Search for the cell housing the specified text and yield its [x, y] center coordinate. 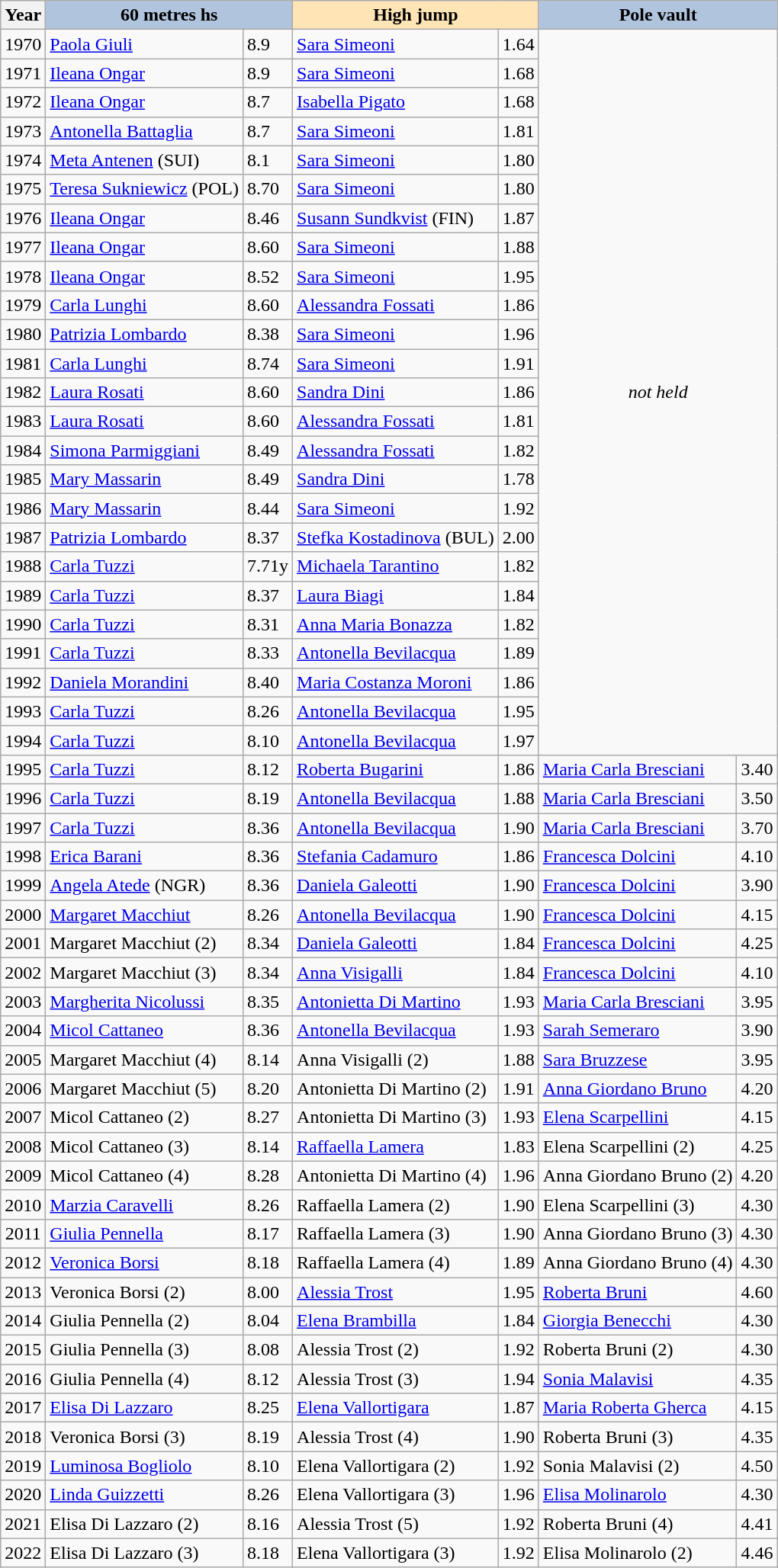
1992 [23, 682]
1994 [23, 740]
2021 [23, 1524]
Linda Guizzetti [145, 1495]
Maria Costanza Moroni [396, 682]
4.46 [757, 1553]
1988 [23, 566]
Isabella Pigato [396, 102]
2013 [23, 1292]
1995 [23, 769]
Sara Bruzzese [638, 1060]
Sonia Malavisi [638, 1379]
1989 [23, 595]
Margaret Macchiut (3) [145, 973]
Alessia Trost (2) [396, 1350]
4.41 [757, 1524]
1990 [23, 624]
2011 [23, 1233]
Daniela Morandini [145, 682]
1993 [23, 711]
Antonietta Di Martino (2) [396, 1089]
1997 [23, 827]
Roberta Bruni (3) [638, 1437]
8.74 [267, 364]
Anna Visigalli (2) [396, 1060]
1983 [23, 422]
Marzia Caravelli [145, 1204]
Elena Vallortigara (2) [396, 1466]
Alessia Trost (5) [396, 1524]
Veronica Borsi [145, 1262]
Roberta Bruni (2) [638, 1350]
Raffaella Lamera (4) [396, 1262]
Margaret Macchiut [145, 915]
Antonella Battaglia [145, 131]
Raffaella Lamera (2) [396, 1204]
8.46 [267, 218]
8.27 [267, 1117]
Elisa Molinarolo (2) [638, 1553]
Micol Cattaneo (3) [145, 1146]
Stefania Cadamuro [396, 857]
Maria Roberta Gherca [638, 1408]
Erica Barani [145, 857]
2008 [23, 1146]
2020 [23, 1495]
8.40 [267, 682]
Elena Scarpellini (3) [638, 1204]
2007 [23, 1117]
1970 [23, 44]
High jump [416, 15]
Veronica Borsi (2) [145, 1292]
Micol Cattaneo [145, 1031]
Raffaella Lamera [396, 1146]
Margaret Macchiut (2) [145, 944]
8.04 [267, 1321]
1987 [23, 537]
2019 [23, 1466]
8.16 [267, 1524]
Anna Giordano Bruno [638, 1089]
8.44 [267, 508]
Anna Giordano Bruno (3) [638, 1233]
Elena Vallortigara [396, 1408]
2002 [23, 973]
Antonietta Di Martino [396, 1002]
Angela Atede (NGR) [145, 886]
1984 [23, 451]
1991 [23, 653]
Margaret Macchiut (5) [145, 1089]
1998 [23, 857]
Meta Antenen (SUI) [145, 160]
8.38 [267, 334]
Alessia Trost [396, 1292]
1979 [23, 305]
Margherita Nicolussi [145, 1002]
8.33 [267, 653]
1971 [23, 73]
Simona Parmiggiani [145, 451]
Roberta Bruni [638, 1292]
Giorgia Benecchi [638, 1321]
Alessia Trost (3) [396, 1379]
8.70 [267, 189]
2005 [23, 1060]
Teresa Sukniewicz (POL) [145, 189]
Micol Cattaneo (4) [145, 1175]
Elena Scarpellini (2) [638, 1146]
Laura Biagi [396, 595]
1978 [23, 276]
Margaret Macchiut (4) [145, 1060]
Elena Scarpellini [638, 1117]
Raffaella Lamera (3) [396, 1233]
1975 [23, 189]
8.52 [267, 276]
Luminosa Bogliolo [145, 1466]
8.35 [267, 1002]
1.94 [519, 1379]
2010 [23, 1204]
Roberta Bruni (4) [638, 1524]
Giulia Pennella (4) [145, 1379]
8.31 [267, 624]
2004 [23, 1031]
1981 [23, 364]
not held [657, 393]
2017 [23, 1408]
2022 [23, 1553]
2001 [23, 944]
1973 [23, 131]
Veronica Borsi (3) [145, 1437]
Paola Giuli [145, 44]
8.00 [267, 1292]
Micol Cattaneo (2) [145, 1117]
Michaela Tarantino [396, 566]
Pole vault [657, 15]
1976 [23, 218]
8.08 [267, 1350]
Elisa Di Lazzaro (3) [145, 1553]
Giulia Pennella [145, 1233]
2018 [23, 1437]
1985 [23, 479]
1.64 [519, 44]
1.78 [519, 479]
2000 [23, 915]
Anna Visigalli [396, 973]
2.00 [519, 537]
1972 [23, 102]
2014 [23, 1321]
Stefka Kostadinova (BUL) [396, 537]
1974 [23, 160]
Antonietta Di Martino (4) [396, 1175]
Elisa Molinarolo [638, 1495]
Antonietta Di Martino (3) [396, 1117]
1996 [23, 798]
3.70 [757, 827]
2006 [23, 1089]
Giulia Pennella (3) [145, 1350]
1986 [23, 508]
1999 [23, 886]
2015 [23, 1350]
8.1 [267, 160]
Elena Brambilla [396, 1321]
8.25 [267, 1408]
8.20 [267, 1089]
8.28 [267, 1175]
4.60 [757, 1292]
8.17 [267, 1233]
60 metres hs [169, 15]
Sonia Malavisi (2) [638, 1466]
1977 [23, 247]
7.71y [267, 566]
4.50 [757, 1466]
Anna Maria Bonazza [396, 624]
Alessia Trost (4) [396, 1437]
2009 [23, 1175]
1982 [23, 393]
Anna Giordano Bruno (4) [638, 1262]
Elisa Di Lazzaro [145, 1408]
Sarah Semeraro [638, 1031]
1980 [23, 334]
2016 [23, 1379]
2012 [23, 1262]
3.40 [757, 769]
Roberta Bugarini [396, 769]
Year [23, 15]
1.97 [519, 740]
Susann Sundkvist (FIN) [396, 218]
1.83 [519, 1146]
3.50 [757, 798]
Elisa Di Lazzaro (2) [145, 1524]
Anna Giordano Bruno (2) [638, 1175]
2003 [23, 1002]
Giulia Pennella (2) [145, 1321]
